Find where the given text appears and provide that cell's center as [x, y] coordinate. 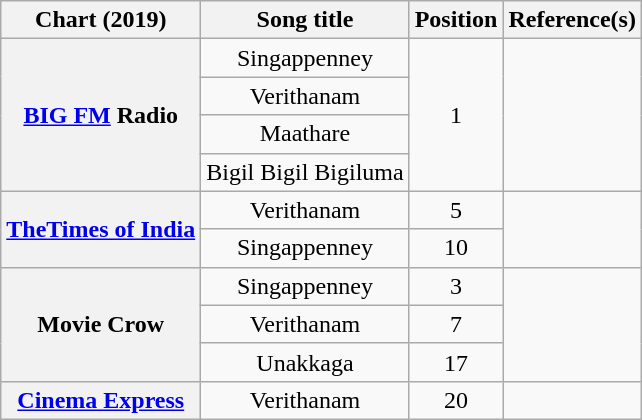
20 [456, 400]
Unakkaga [305, 362]
BIG FM Radio [101, 115]
Cinema Express [101, 400]
Maathare [305, 134]
10 [456, 248]
Chart (2019) [101, 20]
Movie Crow [101, 324]
TheTimes of India [101, 229]
5 [456, 210]
Song title [305, 20]
Reference(s) [572, 20]
Bigil Bigil Bigiluma [305, 172]
17 [456, 362]
1 [456, 115]
7 [456, 324]
Position [456, 20]
3 [456, 286]
